Extract the [X, Y] coordinate from the center of the cell holding the provided text.  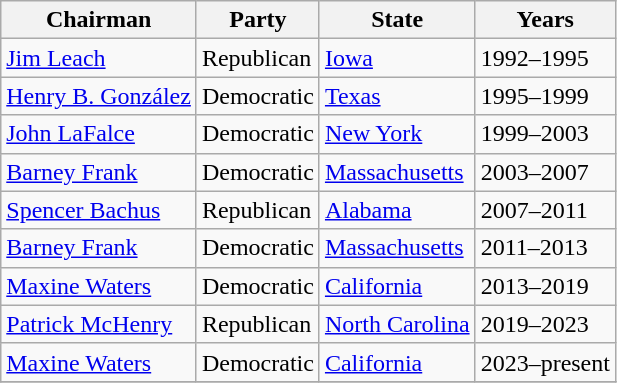
Chairman [99, 20]
Texas [397, 96]
North Carolina [397, 324]
Party [258, 20]
Henry B. González [99, 96]
1999–2003 [545, 134]
1995–1999 [545, 96]
1992–1995 [545, 58]
Spencer Bachus [99, 210]
2011–2013 [545, 248]
Iowa [397, 58]
2013–2019 [545, 286]
Jim Leach [99, 58]
John LaFalce [99, 134]
Patrick McHenry [99, 324]
State [397, 20]
2003–2007 [545, 172]
2019–2023 [545, 324]
Alabama [397, 210]
2023–present [545, 362]
Years [545, 20]
New York [397, 134]
2007–2011 [545, 210]
